Capture the cell that displays the provided text and extract its (X, Y) central coordinate. 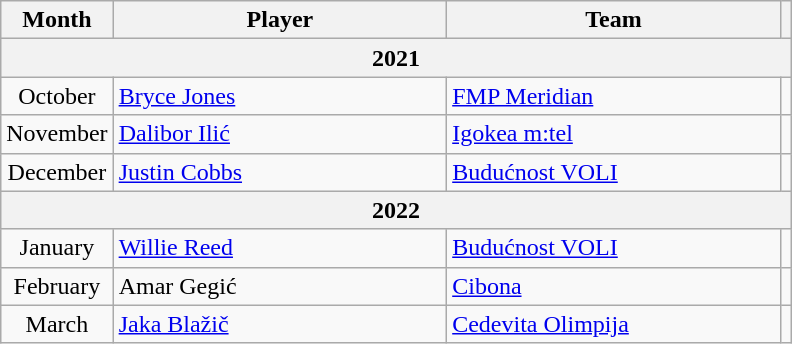
December (57, 172)
FMP Meridian (614, 96)
Amar Gegić (280, 286)
2022 (396, 210)
November (57, 134)
February (57, 286)
Team (614, 20)
Igokea m:tel (614, 134)
Dalibor Ilić (280, 134)
Player (280, 20)
Justin Cobbs (280, 172)
Jaka Blažič (280, 324)
October (57, 96)
March (57, 324)
Cibona (614, 286)
January (57, 248)
Bryce Jones (280, 96)
2021 (396, 58)
Month (57, 20)
Cedevita Olimpija (614, 324)
Willie Reed (280, 248)
